Detect which cell encompasses the target text, then output its (X, Y) center coordinate. 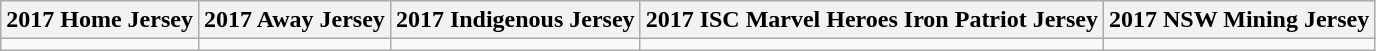
2017 NSW Mining Jersey (1240, 20)
2017 Away Jersey (294, 20)
2017 Home Jersey (100, 20)
2017 ISC Marvel Heroes Iron Patriot Jersey (872, 20)
2017 Indigenous Jersey (515, 20)
